Determine the [X, Y] coordinate at the center of the cell enclosing the given text.  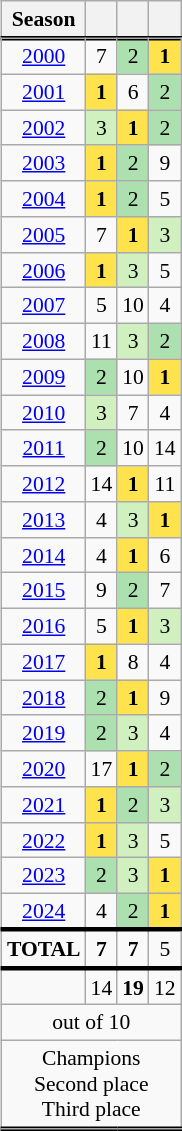
2020 [44, 769]
2000 [44, 56]
2003 [44, 163]
2004 [44, 199]
19 [133, 986]
2011 [44, 448]
2017 [44, 662]
Champions Second place Third place [92, 1084]
2021 [44, 805]
2006 [44, 270]
2008 [44, 341]
2010 [44, 413]
2023 [44, 876]
2002 [44, 128]
2018 [44, 698]
2005 [44, 235]
2024 [44, 911]
2001 [44, 92]
2013 [44, 520]
17 [102, 769]
12 [165, 986]
2015 [44, 591]
2016 [44, 626]
8 [133, 662]
2014 [44, 555]
2012 [44, 484]
2007 [44, 306]
2022 [44, 840]
2009 [44, 377]
out of 10 [92, 1023]
Season [44, 20]
2019 [44, 733]
TOTAL [44, 948]
